Output the [x, y] coordinate of the center of the cell containing the given text.  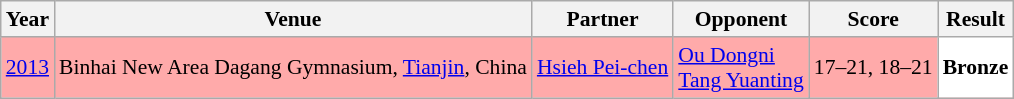
Ou Dongni Tang Yuanting [741, 68]
Result [976, 19]
Partner [602, 19]
Opponent [741, 19]
2013 [28, 68]
17–21, 18–21 [874, 68]
Venue [293, 19]
Bronze [976, 68]
Score [874, 19]
Binhai New Area Dagang Gymnasium, Tianjin, China [293, 68]
Year [28, 19]
Hsieh Pei-chen [602, 68]
